Pinpoint the cell where the given text exists, returning its [X, Y] midpoint coordinate. 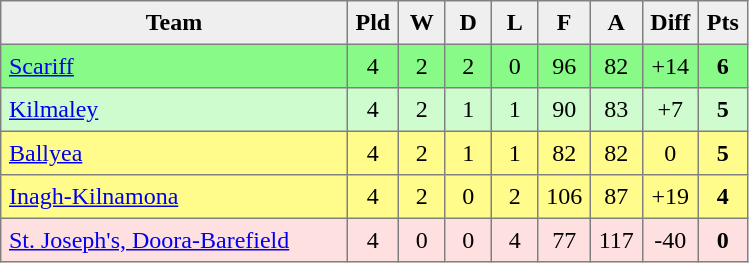
Pts [723, 23]
+19 [670, 197]
+14 [670, 66]
Team [174, 23]
Ballyea [174, 153]
6 [723, 66]
F [564, 23]
D [468, 23]
Scariff [174, 66]
Inagh-Kilnamona [174, 197]
Kilmaley [174, 110]
+7 [670, 110]
Diff [670, 23]
83 [616, 110]
W [421, 23]
96 [564, 66]
77 [564, 240]
L [514, 23]
87 [616, 197]
90 [564, 110]
Pld [372, 23]
A [616, 23]
St. Joseph's, Doora-Barefield [174, 240]
-40 [670, 240]
106 [564, 197]
117 [616, 240]
